Search for the cell housing the specified text and yield its (x, y) center coordinate. 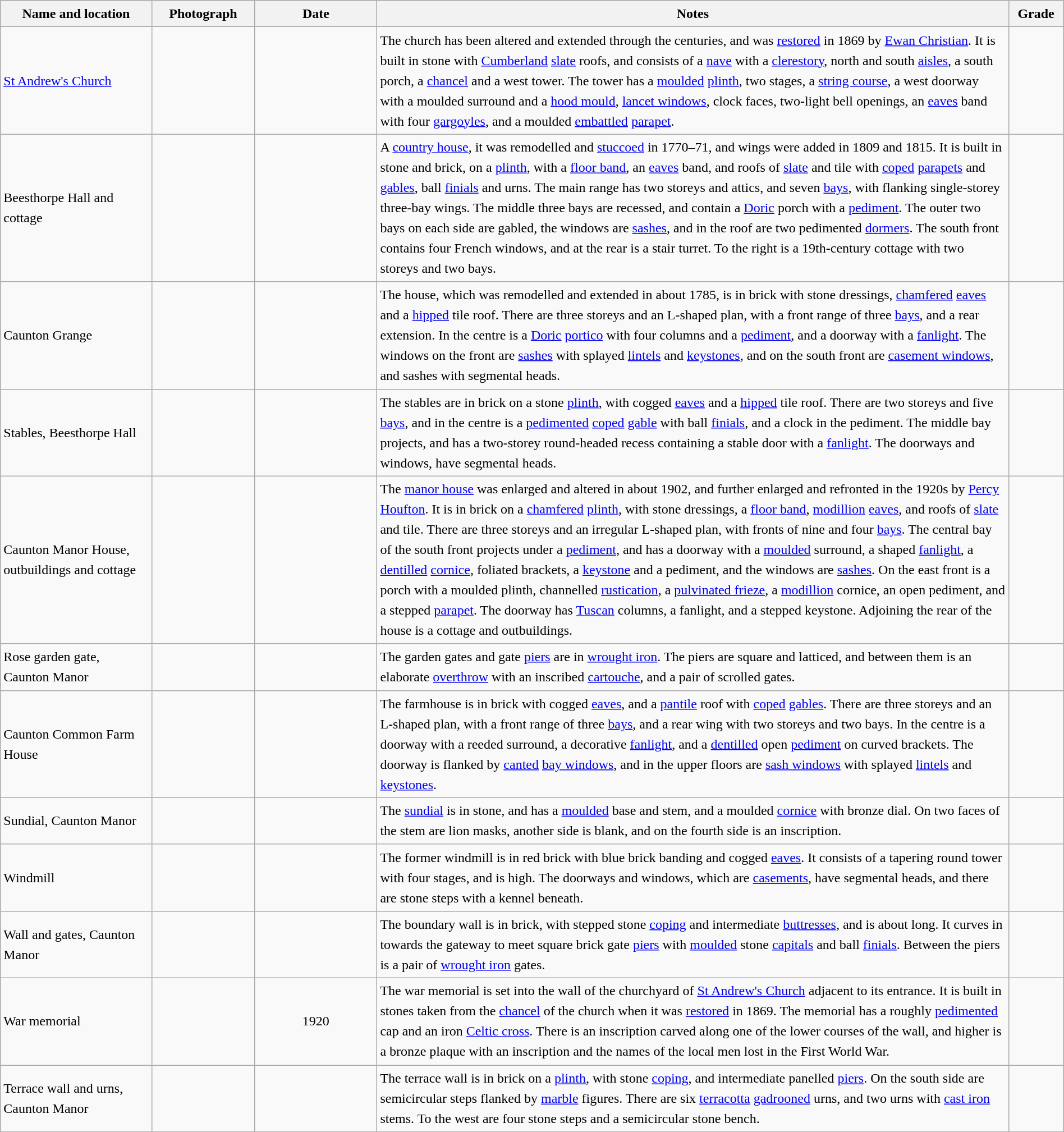
Notes (692, 13)
1920 (316, 1021)
Windmill (76, 878)
Date (316, 13)
Name and location (76, 13)
Terrace wall and urns,Caunton Manor (76, 1099)
Caunton Common Farm House (76, 744)
Sundial, Caunton Manor (76, 821)
Beesthorpe Hall and cottage (76, 208)
Caunton Manor House, outbuildings and cottage (76, 560)
Photograph (203, 13)
War memorial (76, 1021)
Wall and gates, Caunton Manor (76, 944)
Rose garden gate, Caunton Manor (76, 667)
Grade (1036, 13)
St Andrew's Church (76, 81)
Caunton Grange (76, 336)
Stables, Beesthorpe Hall (76, 432)
